From the cell containing the given text, extract its center point as [x, y] coordinate. 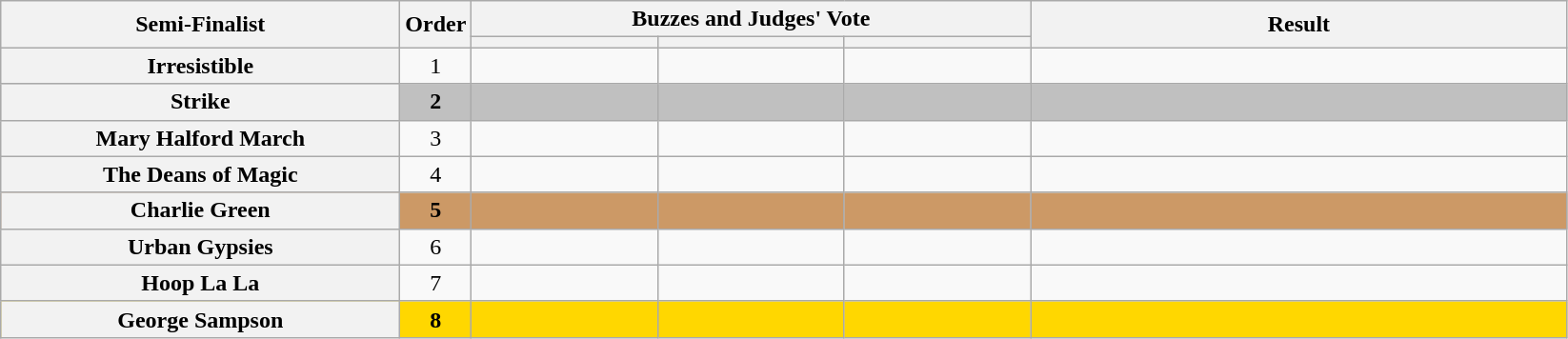
Charlie Green [200, 210]
George Sampson [200, 319]
5 [436, 210]
Strike [200, 102]
Hoop La La [200, 283]
Order [436, 25]
6 [436, 247]
3 [436, 138]
Urban Gypsies [200, 247]
1 [436, 66]
Irresistible [200, 66]
Result [1299, 25]
Mary Halford March [200, 138]
The Deans of Magic [200, 174]
2 [436, 102]
7 [436, 283]
8 [436, 319]
Buzzes and Judges' Vote [751, 19]
Semi-Finalist [200, 25]
4 [436, 174]
